Output the [x, y] coordinate of the center of the cell containing the given text.  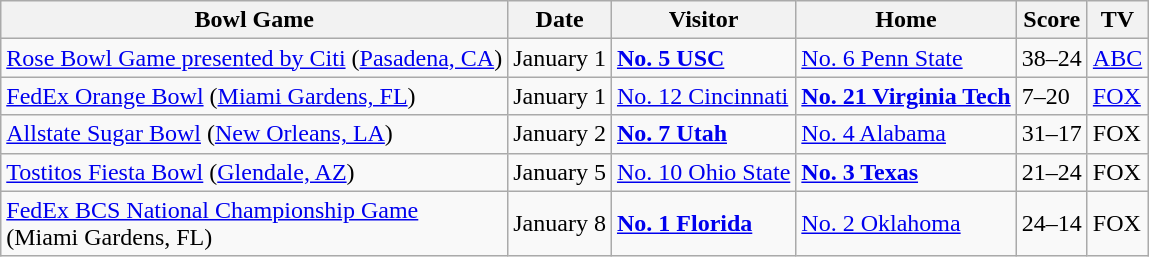
Home [906, 20]
Score [1052, 20]
No. 5 USC [703, 58]
Rose Bowl Game presented by Citi (Pasadena, CA) [254, 58]
TV [1117, 20]
21–24 [1052, 172]
January 2 [560, 134]
No. 1 Florida [703, 224]
Allstate Sugar Bowl (New Orleans, LA) [254, 134]
January 5 [560, 172]
No. 10 Ohio State [703, 172]
ABC [1117, 58]
FedEx BCS National Championship Game(Miami Gardens, FL) [254, 224]
31–17 [1052, 134]
Tostitos Fiesta Bowl (Glendale, AZ) [254, 172]
No. 4 Alabama [906, 134]
7–20 [1052, 96]
No. 7 Utah [703, 134]
Bowl Game [254, 20]
38–24 [1052, 58]
Date [560, 20]
No. 12 Cincinnati [703, 96]
No. 21 Virginia Tech [906, 96]
FedEx Orange Bowl (Miami Gardens, FL) [254, 96]
January 8 [560, 224]
24–14 [1052, 224]
No. 3 Texas [906, 172]
No. 6 Penn State [906, 58]
No. 2 Oklahoma [906, 224]
Visitor [703, 20]
